Provide the (x, y) coordinate of the cell's center where the given text is located.  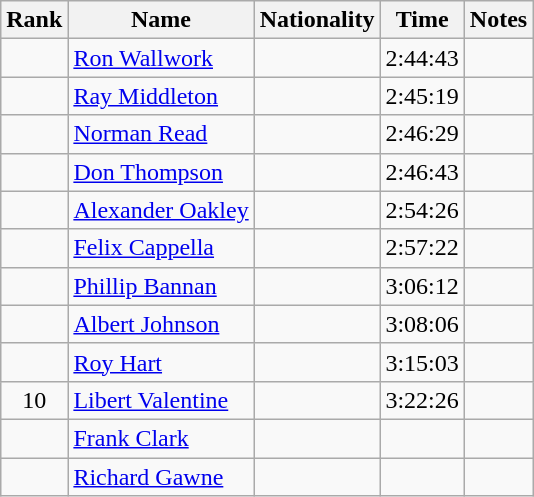
Frank Clark (161, 438)
10 (34, 400)
2:46:43 (422, 172)
Albert Johnson (161, 324)
Don Thompson (161, 172)
Felix Cappella (161, 248)
3:06:12 (422, 286)
Norman Read (161, 134)
Alexander Oakley (161, 210)
2:54:26 (422, 210)
Phillip Bannan (161, 286)
Name (161, 20)
Roy Hart (161, 362)
Ron Wallwork (161, 58)
2:44:43 (422, 58)
Notes (498, 20)
2:57:22 (422, 248)
2:45:19 (422, 96)
Rank (34, 20)
Richard Gawne (161, 477)
2:46:29 (422, 134)
Nationality (317, 20)
Ray Middleton (161, 96)
Time (422, 20)
3:08:06 (422, 324)
Libert Valentine (161, 400)
3:22:26 (422, 400)
3:15:03 (422, 362)
